Find where the given text appears and provide that cell's center as (x, y) coordinate. 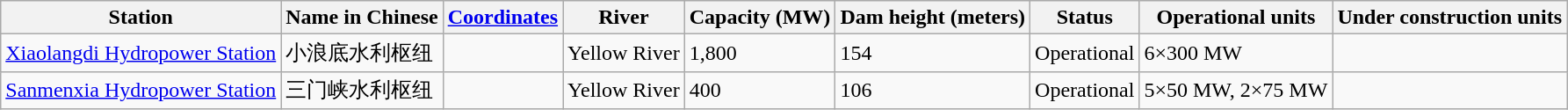
三门峡水利枢纽 (362, 90)
1,800 (760, 53)
6×300 MW (1236, 53)
Status (1085, 18)
400 (760, 90)
Coordinates (502, 18)
154 (933, 53)
Operational units (1236, 18)
Capacity (MW) (760, 18)
Sanmenxia Hydropower Station (141, 90)
Name in Chinese (362, 18)
5×50 MW, 2×75 MW (1236, 90)
小浪底水利枢纽 (362, 53)
Under construction units (1449, 18)
Station (141, 18)
106 (933, 90)
Dam height (meters) (933, 18)
River (624, 18)
Xiaolangdi Hydropower Station (141, 53)
